Find where the given text appears and provide that cell's center as (x, y) coordinate. 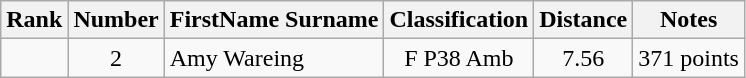
F P38 Amb (459, 58)
2 (116, 58)
Rank (34, 20)
Amy Wareing (274, 58)
371 points (689, 58)
7.56 (584, 58)
Classification (459, 20)
Number (116, 20)
FirstName Surname (274, 20)
Notes (689, 20)
Distance (584, 20)
